Identify which cell holds the provided text, then report its (X, Y) central coordinate. 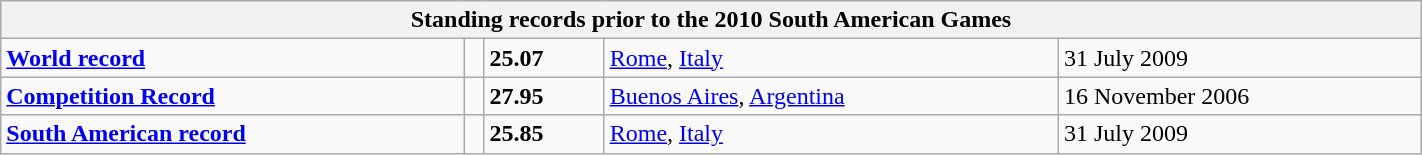
25.85 (544, 134)
Competition Record (232, 96)
27.95 (544, 96)
World record (232, 58)
Standing records prior to the 2010 South American Games (711, 20)
Buenos Aires, Argentina (831, 96)
16 November 2006 (1240, 96)
25.07 (544, 58)
South American record (232, 134)
